Detect which cell encompasses the target text, then output its (X, Y) center coordinate. 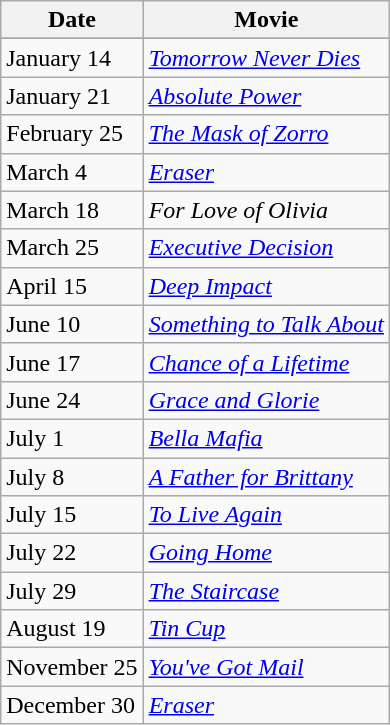
Absolute Power (266, 96)
You've Got Mail (266, 667)
July 8 (72, 477)
February 25 (72, 134)
June 24 (72, 400)
The Mask of Zorro (266, 134)
Movie (266, 20)
A Father for Brittany (266, 477)
January 21 (72, 96)
July 1 (72, 438)
Chance of a Lifetime (266, 362)
December 30 (72, 705)
Something to Talk About (266, 324)
November 25 (72, 667)
July 15 (72, 515)
To Live Again (266, 515)
The Staircase (266, 591)
June 10 (72, 324)
Bella Mafia (266, 438)
March 25 (72, 248)
Deep Impact (266, 286)
July 29 (72, 591)
June 17 (72, 362)
March 18 (72, 210)
Grace and Glorie (266, 400)
Tin Cup (266, 629)
Going Home (266, 553)
For Love of Olivia (266, 210)
August 19 (72, 629)
Date (72, 20)
January 14 (72, 58)
March 4 (72, 172)
April 15 (72, 286)
July 22 (72, 553)
Tomorrow Never Dies (266, 58)
Executive Decision (266, 248)
